Find where the given text appears and provide that cell's center as (x, y) coordinate. 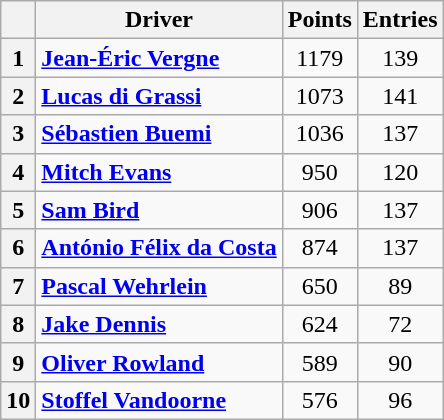
950 (320, 172)
874 (320, 248)
141 (400, 96)
650 (320, 286)
1179 (320, 58)
5 (18, 210)
Sébastien Buemi (159, 134)
906 (320, 210)
576 (320, 400)
89 (400, 286)
Mitch Evans (159, 172)
90 (400, 362)
Oliver Rowland (159, 362)
Lucas di Grassi (159, 96)
António Félix da Costa (159, 248)
120 (400, 172)
8 (18, 324)
Stoffel Vandoorne (159, 400)
1036 (320, 134)
4 (18, 172)
Driver (159, 20)
Pascal Wehrlein (159, 286)
2 (18, 96)
1073 (320, 96)
139 (400, 58)
Sam Bird (159, 210)
Points (320, 20)
6 (18, 248)
10 (18, 400)
624 (320, 324)
3 (18, 134)
72 (400, 324)
9 (18, 362)
Entries (400, 20)
Jean-Éric Vergne (159, 58)
589 (320, 362)
Jake Dennis (159, 324)
7 (18, 286)
1 (18, 58)
96 (400, 400)
